Return (X, Y) of the center of cell containing provided text 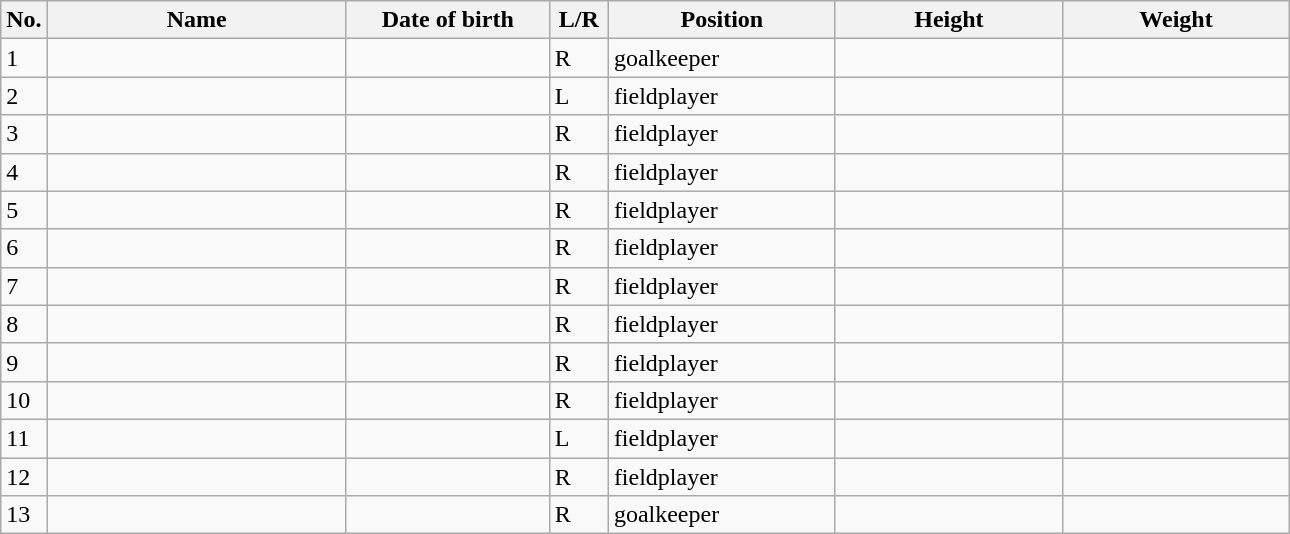
5 (24, 210)
Position (722, 20)
Height (948, 20)
12 (24, 477)
6 (24, 248)
Date of birth (448, 20)
9 (24, 362)
2 (24, 96)
No. (24, 20)
Weight (1176, 20)
Name (196, 20)
13 (24, 515)
10 (24, 400)
1 (24, 58)
11 (24, 438)
8 (24, 324)
L/R (578, 20)
4 (24, 172)
7 (24, 286)
3 (24, 134)
